Locate the cell with the specified text and output its [x, y] center coordinate. 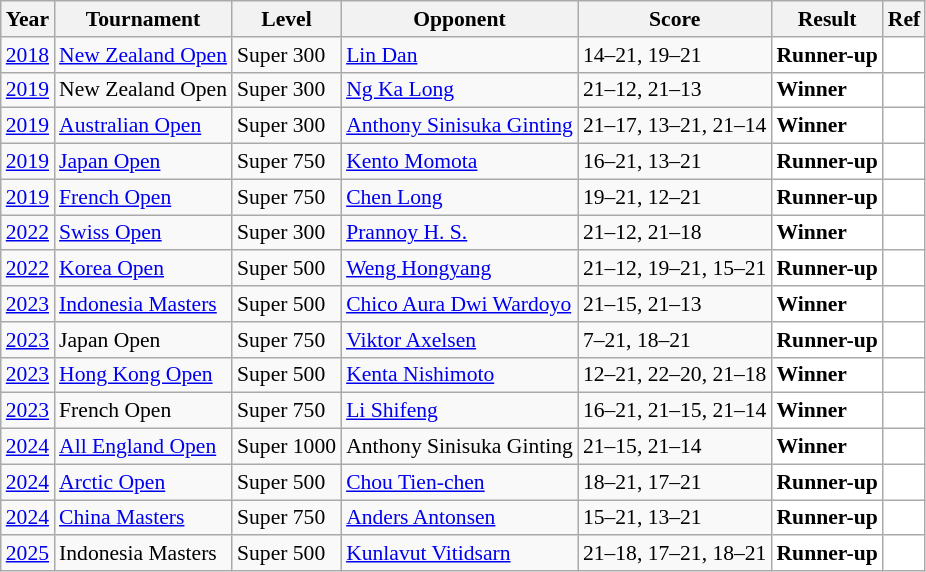
Chico Aura Dwi Wardoyo [460, 304]
Kunlavut Vitidsarn [460, 554]
Year [28, 19]
14–21, 19–21 [675, 55]
Opponent [460, 19]
21–12, 21–13 [675, 90]
Result [826, 19]
16–21, 21–15, 21–14 [675, 411]
Korea Open [143, 269]
2025 [28, 554]
Australian Open [143, 126]
2018 [28, 55]
Level [286, 19]
21–12, 19–21, 15–21 [675, 269]
Anders Antonsen [460, 518]
Swiss Open [143, 233]
Score [675, 19]
Tournament [143, 19]
21–17, 13–21, 21–14 [675, 126]
19–21, 12–21 [675, 197]
Viktor Axelsen [460, 340]
Hong Kong Open [143, 375]
China Masters [143, 518]
Chen Long [460, 197]
21–15, 21–14 [675, 447]
21–18, 17–21, 18–21 [675, 554]
Li Shifeng [460, 411]
16–21, 13–21 [675, 162]
Ng Ka Long [460, 90]
Ref [904, 19]
Kento Momota [460, 162]
21–15, 21–13 [675, 304]
7–21, 18–21 [675, 340]
Lin Dan [460, 55]
Super 1000 [286, 447]
Weng Hongyang [460, 269]
Prannoy H. S. [460, 233]
18–21, 17–21 [675, 482]
21–12, 21–18 [675, 233]
Kenta Nishimoto [460, 375]
15–21, 13–21 [675, 518]
12–21, 22–20, 21–18 [675, 375]
All England Open [143, 447]
Chou Tien-chen [460, 482]
Arctic Open [143, 482]
